Identify which cell holds the provided text, then report its [x, y] central coordinate. 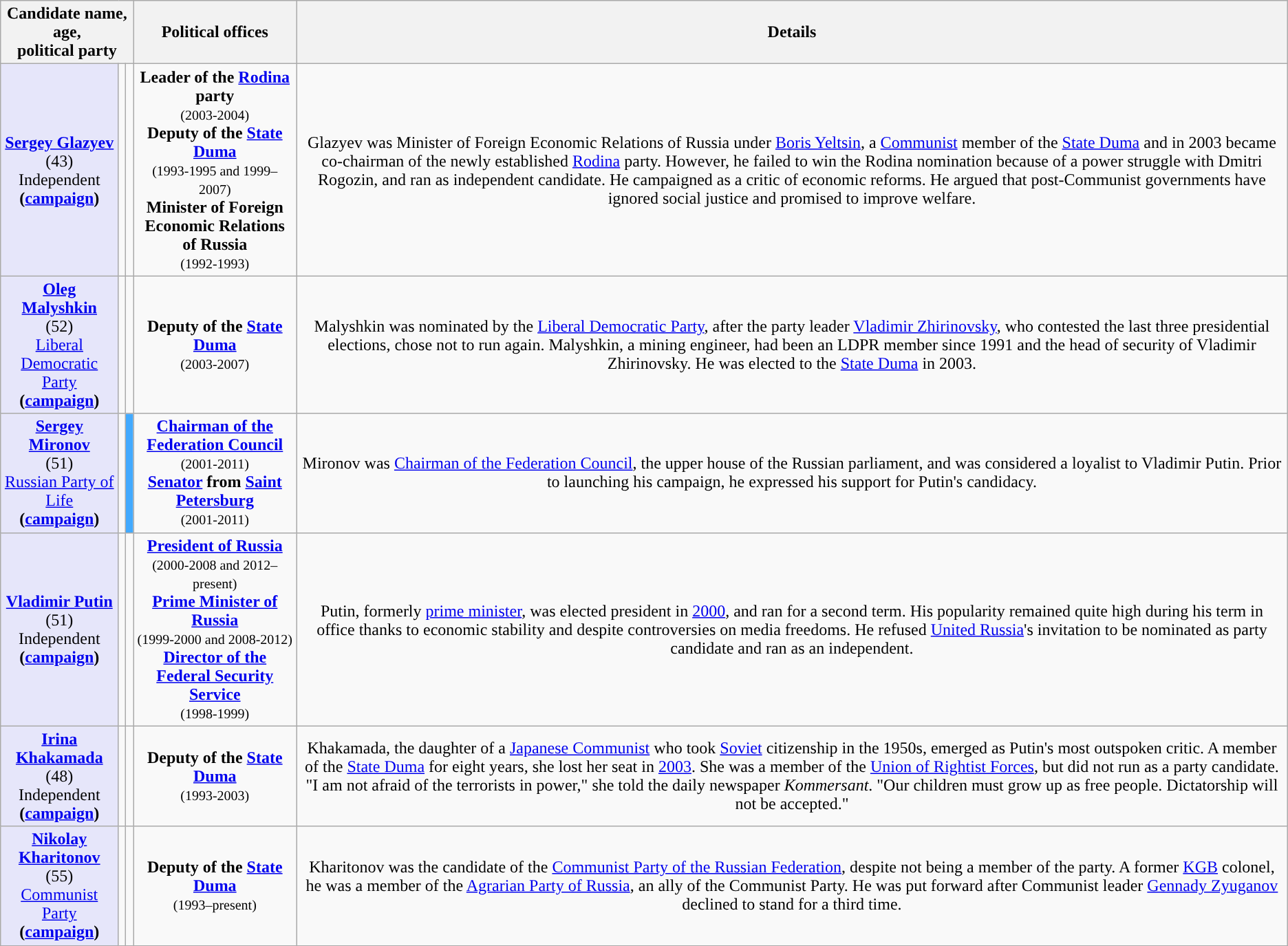
Irina Khakamada(48)Independent(campaign) [59, 776]
Sergey Glazyev(43)Independent(campaign) [59, 170]
Deputy of the State Duma(2003-2007) [215, 345]
Leader of the Rodina party(2003-2004)Deputy of the State Duma(1993-1995 and 1999–2007)Minister of Foreign Economic Relations of Russia(1992-1993) [215, 170]
Candidate name, age,political party [67, 32]
Oleg Malyshkin(52)Liberal Democratic Party(campaign) [59, 345]
Deputy of the State Duma(1993–present) [215, 886]
President of Russia(2000-2008 and 2012–present)Prime Minister of Russia(1999-2000 and 2008-2012)Director of the Federal Security Service(1998-1999) [215, 629]
Chairman of the Federation Council(2001-2011)Senator from Saint Petersburg(2001-2011) [215, 473]
Sergey Mironov(51)Russian Party of Life(campaign) [59, 473]
Deputy of the State Duma(1993-2003) [215, 776]
Details [793, 32]
Nikolay Kharitonov(55)Communist Party(campaign) [59, 886]
Vladimir Putin(51)Independent(campaign) [59, 629]
Political offices [215, 32]
